Locate the cell with the specified text and output its (x, y) center coordinate. 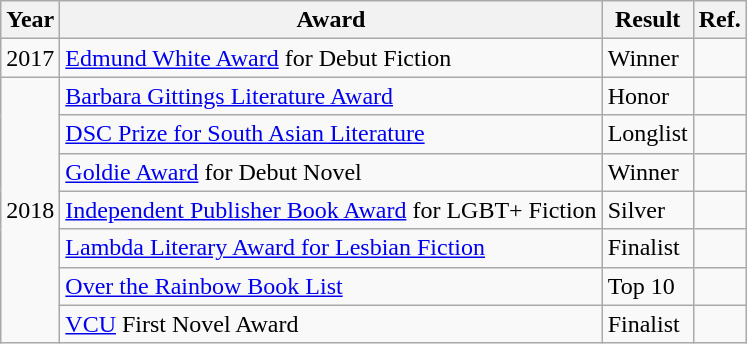
Goldie Award for Debut Novel (331, 172)
VCU First Novel Award (331, 324)
2018 (30, 210)
2017 (30, 58)
Over the Rainbow Book List (331, 286)
Independent Publisher Book Award for LGBT+ Fiction (331, 210)
Lambda Literary Award for Lesbian Fiction (331, 248)
DSC Prize for South Asian Literature (331, 134)
Longlist (648, 134)
Silver (648, 210)
Award (331, 20)
Top 10 (648, 286)
Result (648, 20)
Edmund White Award for Debut Fiction (331, 58)
Ref. (720, 20)
Year (30, 20)
Honor (648, 96)
Barbara Gittings Literature Award (331, 96)
